Extract the (x, y) coordinate from the center of the cell holding the provided text.  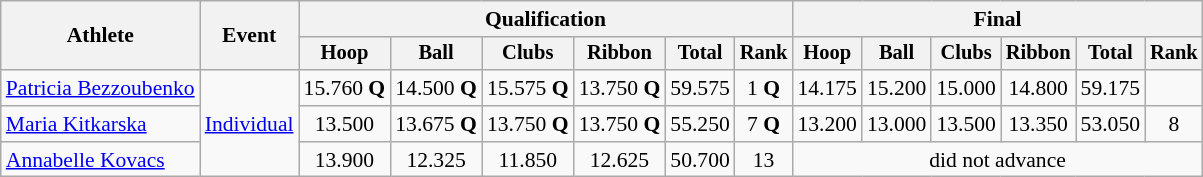
15.200 (896, 88)
53.050 (1110, 124)
59.175 (1110, 88)
Patricia Bezzoubenko (100, 88)
15.000 (966, 88)
Final (997, 19)
Maria Kitkarska (100, 124)
13.000 (896, 124)
14.500 Q (436, 88)
1 Q (764, 88)
7 Q (764, 124)
15.760 Q (345, 88)
13.675 Q (436, 124)
Event (250, 36)
14.175 (826, 88)
59.575 (700, 88)
13.200 (826, 124)
Qualification (546, 19)
8 (1174, 124)
13.350 (1038, 124)
Athlete (100, 36)
14.800 (1038, 88)
15.575 Q (528, 88)
Individual (250, 124)
55.250 (700, 124)
